From the cell containing the given text, extract its center point as [X, Y] coordinate. 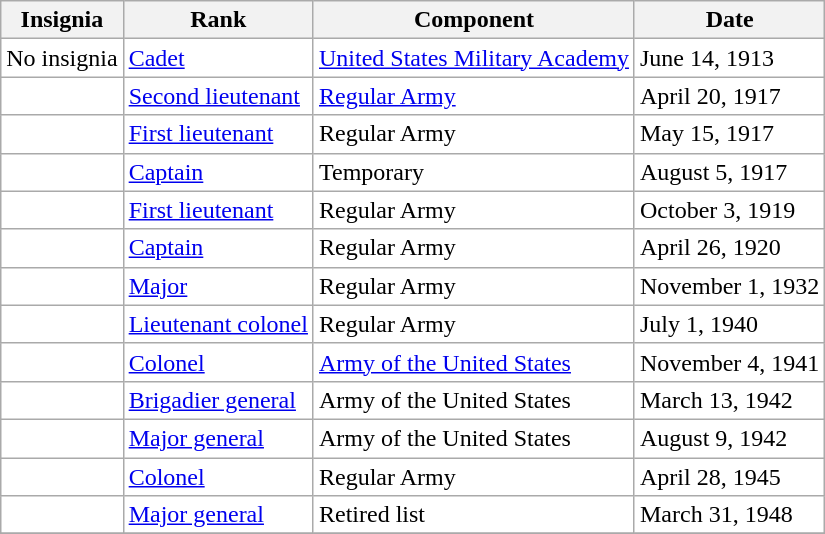
August 5, 1917 [729, 172]
Cadet [218, 58]
Date [729, 20]
August 9, 1942 [729, 438]
March 13, 1942 [729, 400]
Temporary [474, 172]
April 20, 1917 [729, 96]
March 31, 1948 [729, 515]
May 15, 1917 [729, 134]
Component [474, 20]
November 4, 1941 [729, 362]
Major [218, 286]
October 3, 1919 [729, 210]
April 28, 1945 [729, 477]
Insignia [62, 20]
Rank [218, 20]
Retired list [474, 515]
Brigadier general [218, 400]
United States Military Academy [474, 58]
Lieutenant colonel [218, 324]
No insignia [62, 58]
April 26, 1920 [729, 248]
November 1, 1932 [729, 286]
Second lieutenant [218, 96]
June 14, 1913 [729, 58]
July 1, 1940 [729, 324]
